Detect which cell encompasses the target text, then output its [x, y] center coordinate. 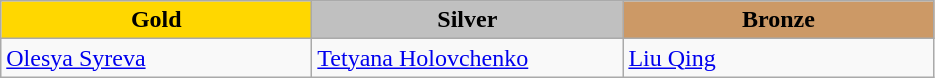
Olesya Syreva [156, 58]
Tetyana Holovchenko [468, 58]
Silver [468, 20]
Liu Qing [778, 58]
Bronze [778, 20]
Gold [156, 20]
